For the text-containing cell, return its midpoint in (x, y) coordinate format. 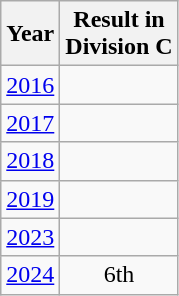
Year (30, 34)
2016 (30, 85)
2019 (30, 199)
2017 (30, 123)
2024 (30, 275)
Result inDivision C (119, 34)
6th (119, 275)
2018 (30, 161)
2023 (30, 237)
